Pinpoint the cell where the given text exists, returning its [x, y] midpoint coordinate. 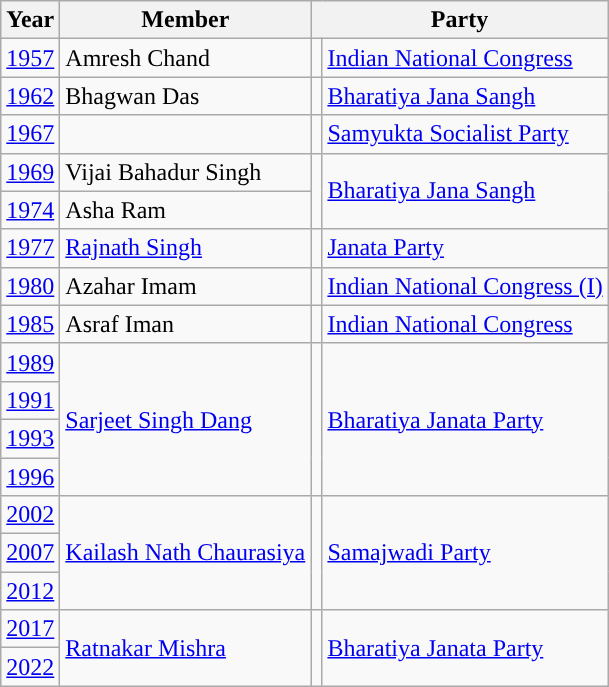
1991 [30, 400]
1993 [30, 438]
Samyukta Socialist Party [465, 134]
Party [460, 20]
2022 [30, 667]
Janata Party [465, 248]
Asha Ram [186, 210]
Member [186, 20]
Azahar Imam [186, 286]
1974 [30, 210]
Asraf Iman [186, 324]
Kailash Nath Chaurasiya [186, 553]
1989 [30, 362]
Rajnath Singh [186, 248]
2002 [30, 515]
2012 [30, 591]
1980 [30, 286]
Vijai Bahadur Singh [186, 172]
Samajwadi Party [465, 553]
1967 [30, 134]
Year [30, 20]
2017 [30, 629]
1985 [30, 324]
Ratnakar Mishra [186, 648]
Bhagwan Das [186, 96]
Indian National Congress (I) [465, 286]
1996 [30, 477]
1977 [30, 248]
2007 [30, 553]
Amresh Chand [186, 58]
Sarjeet Singh Dang [186, 419]
1957 [30, 58]
1962 [30, 96]
1969 [30, 172]
